Extract the (x, y) coordinate from the center of the cell holding the provided text.  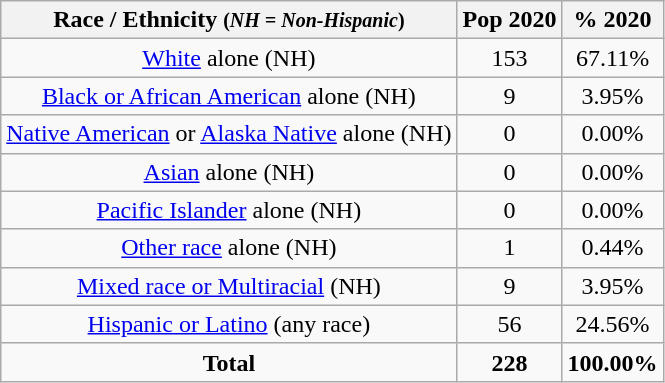
228 (510, 362)
Hispanic or Latino (any race) (229, 324)
56 (510, 324)
67.11% (612, 58)
Black or African American alone (NH) (229, 96)
White alone (NH) (229, 58)
Mixed race or Multiracial (NH) (229, 286)
1 (510, 248)
Native American or Alaska Native alone (NH) (229, 134)
24.56% (612, 324)
153 (510, 58)
Other race alone (NH) (229, 248)
Pop 2020 (510, 20)
Total (229, 362)
Race / Ethnicity (NH = Non-Hispanic) (229, 20)
100.00% (612, 362)
% 2020 (612, 20)
Pacific Islander alone (NH) (229, 210)
Asian alone (NH) (229, 172)
0.44% (612, 248)
